Locate the cell with the specified text and output its [X, Y] center coordinate. 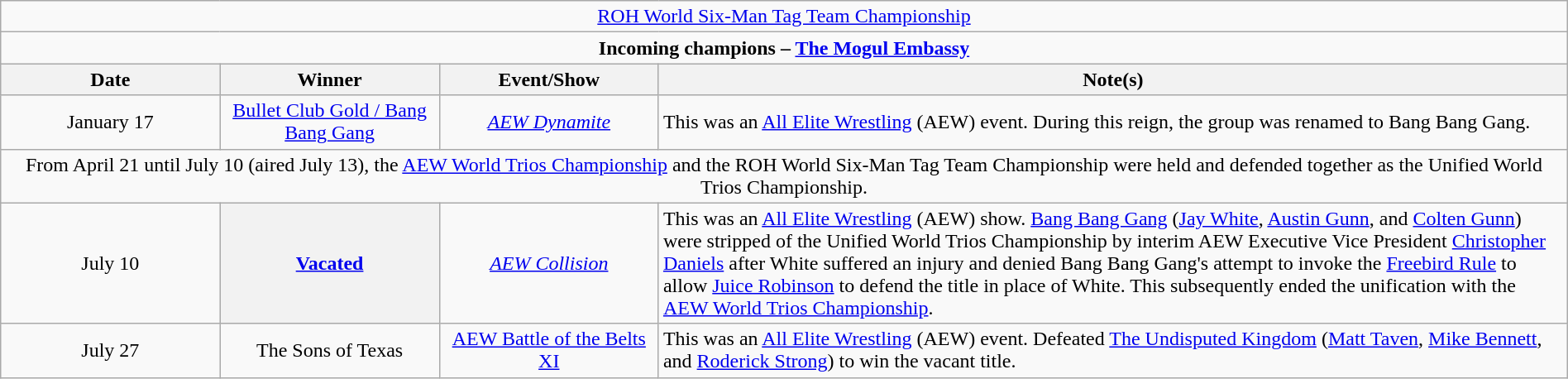
July 10 [111, 263]
Bullet Club Gold / Bang Bang Gang [329, 122]
This was an All Elite Wrestling (AEW) event. Defeated The Undisputed Kingdom (Matt Taven, Mike Bennett, and Roderick Strong) to win the vacant title. [1113, 351]
This was an All Elite Wrestling (AEW) event. During this reign, the group was renamed to Bang Bang Gang. [1113, 122]
January 17 [111, 122]
AEW Collision [549, 263]
July 27 [111, 351]
Winner [329, 79]
The Sons of Texas [329, 351]
Note(s) [1113, 79]
Date [111, 79]
ROH World Six-Man Tag Team Championship [784, 17]
Event/Show [549, 79]
Vacated [329, 263]
AEW Battle of the Belts XI [549, 351]
Incoming champions – The Mogul Embassy [784, 48]
AEW Dynamite [549, 122]
